Detect which cell encompasses the target text, then output its [X, Y] center coordinate. 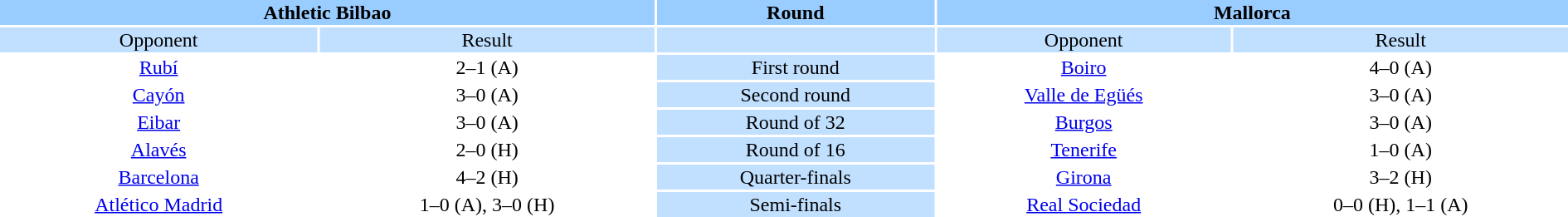
Quarter-finals [796, 177]
0–0 (H), 1–1 (A) [1400, 205]
Rubí [158, 67]
1–0 (A) [1400, 150]
4–2 (H) [486, 177]
First round [796, 67]
Athletic Bilbao [327, 12]
2–1 (A) [486, 67]
Valle de Egüés [1083, 95]
Boiro [1083, 67]
Mallorca [1253, 12]
Semi-finals [796, 205]
2–0 (H) [486, 150]
Alavés [158, 150]
Atlético Madrid [158, 205]
Round of 32 [796, 122]
Round [796, 12]
1–0 (A), 3–0 (H) [486, 205]
Tenerife [1083, 150]
Round of 16 [796, 150]
Barcelona [158, 177]
Cayón [158, 95]
Real Sociedad [1083, 205]
Second round [796, 95]
4–0 (A) [1400, 67]
3–2 (H) [1400, 177]
Burgos [1083, 122]
Girona [1083, 177]
Eibar [158, 122]
